Search for the cell housing the specified text and yield its [X, Y] center coordinate. 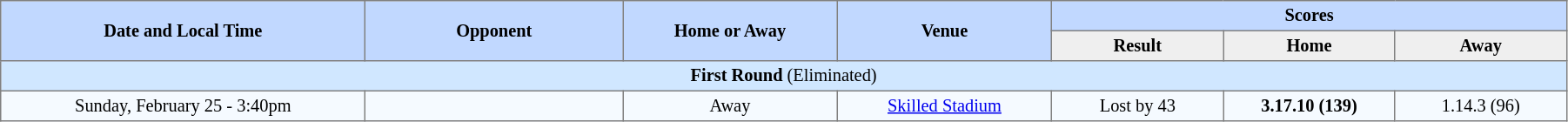
1.14.3 (96) [1481, 105]
Lost by 43 [1138, 105]
3.17.10 (139) [1309, 105]
Opponent [494, 31]
Home or Away [731, 31]
Result [1138, 45]
Scores [1310, 16]
Home [1309, 45]
Sunday, February 25 - 3:40pm [183, 105]
Date and Local Time [183, 31]
Venue [945, 31]
First Round (Eliminated) [784, 76]
Skilled Stadium [945, 105]
